Determine the (X, Y) coordinate at the center of the cell enclosing the given text.  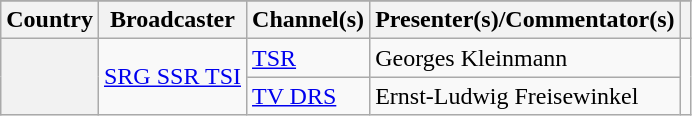
Channel(s) (308, 20)
TV DRS (308, 96)
Georges Kleinmann (525, 58)
Presenter(s)/Commentator(s) (525, 20)
SRG SSR TSI (172, 77)
Country (50, 20)
Broadcaster (172, 20)
Ernst-Ludwig Freisewinkel (525, 96)
TSR (308, 58)
